Pinpoint the cell where the given text exists, returning its (x, y) midpoint coordinate. 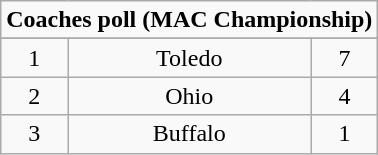
2 (34, 96)
3 (34, 134)
4 (344, 96)
Coaches poll (MAC Championship) (190, 20)
7 (344, 58)
Buffalo (190, 134)
Ohio (190, 96)
Toledo (190, 58)
